Return the (X, Y) coordinate for the center point of the cell that contains the specified text.  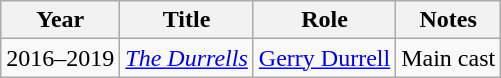
Gerry Durrell (324, 58)
The Durrells (187, 58)
Main cast (448, 58)
Year (60, 20)
Title (187, 20)
2016–2019 (60, 58)
Role (324, 20)
Notes (448, 20)
